Find where the given text appears and provide that cell's center as (x, y) coordinate. 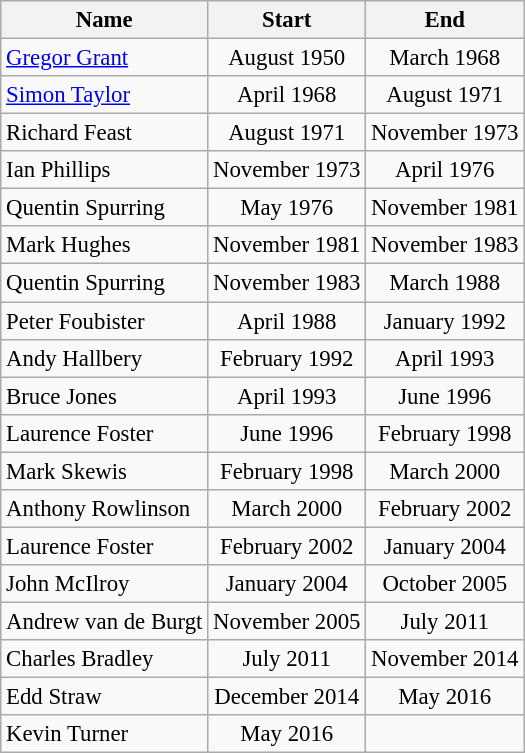
Ian Phillips (104, 170)
Bruce Jones (104, 396)
August 1950 (287, 58)
May 1976 (287, 208)
Gregor Grant (104, 58)
Edd Straw (104, 697)
January 1992 (445, 321)
April 1968 (287, 95)
John McIlroy (104, 584)
Kevin Turner (104, 734)
Richard Feast (104, 133)
Anthony Rowlinson (104, 509)
November 2005 (287, 621)
Charles Bradley (104, 659)
April 1988 (287, 321)
Andy Hallbery (104, 358)
March 1968 (445, 58)
Andrew van de Burgt (104, 621)
Start (287, 20)
Name (104, 20)
December 2014 (287, 697)
March 1988 (445, 283)
Mark Skewis (104, 471)
Simon Taylor (104, 95)
Mark Hughes (104, 245)
February 1992 (287, 358)
End (445, 20)
April 1976 (445, 170)
Peter Foubister (104, 321)
November 2014 (445, 659)
October 2005 (445, 584)
